Identify which cell holds the provided text, then report its (x, y) central coordinate. 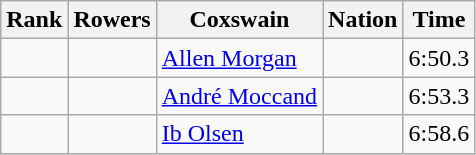
6:53.3 (439, 96)
Time (439, 20)
Allen Morgan (239, 58)
André Moccand (239, 96)
Nation (363, 20)
Rowers (112, 20)
Rank (34, 20)
6:58.6 (439, 134)
Ib Olsen (239, 134)
Coxswain (239, 20)
6:50.3 (439, 58)
